Detect which cell encompasses the target text, then output its (X, Y) center coordinate. 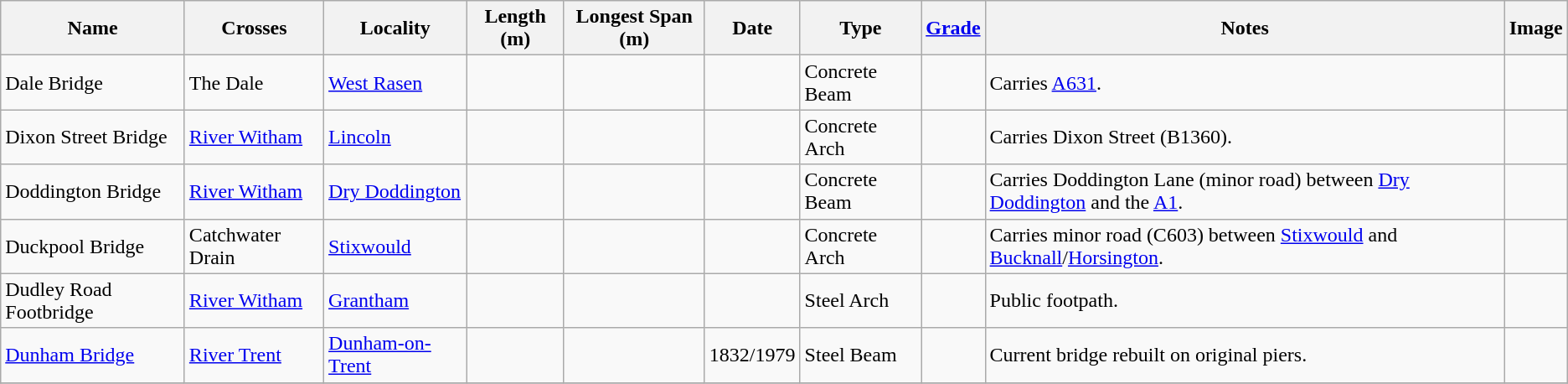
Lincoln (395, 138)
Current bridge rebuilt on original piers. (1245, 355)
Dunham Bridge (93, 355)
1832/1979 (752, 355)
Carries A631. (1245, 82)
Type (861, 29)
Catchwater Drain (254, 246)
Dudley Road Footbridge (93, 300)
Public footpath. (1245, 300)
River Trent (254, 355)
Image (1536, 29)
Date (752, 29)
Dixon Street Bridge (93, 138)
Carries minor road (C603) between Stixwould and Bucknall/Horsington. (1245, 246)
Name (93, 29)
Length (m) (515, 29)
Stixwould (395, 246)
Carries Doddington Lane (minor road) between Dry Doddington and the A1. (1245, 191)
Doddington Bridge (93, 191)
The Dale (254, 82)
Steel Arch (861, 300)
Grade (953, 29)
Grantham (395, 300)
Notes (1245, 29)
Dale Bridge (93, 82)
Crosses (254, 29)
West Rasen (395, 82)
Carries Dixon Street (B1360). (1245, 138)
Longest Span (m) (634, 29)
Steel Beam (861, 355)
Dunham-on-Trent (395, 355)
Dry Doddington (395, 191)
Duckpool Bridge (93, 246)
Locality (395, 29)
